Extract the [X, Y] coordinate from the center of the cell holding the provided text.  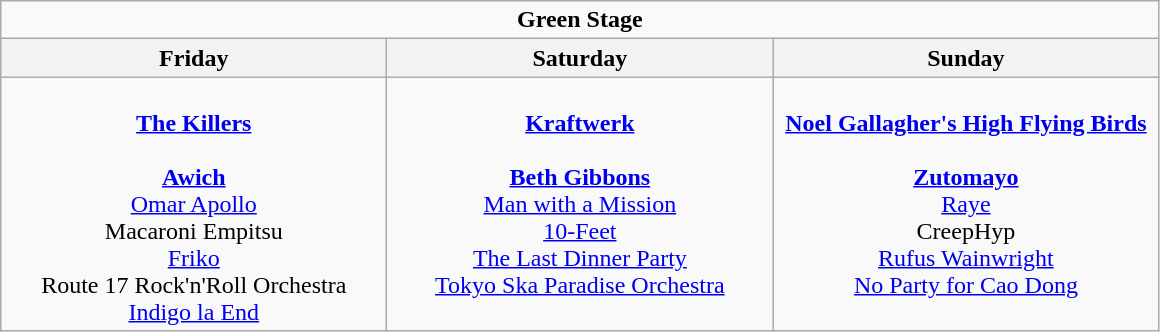
Kraftwerk Beth Gibbons Man with a Mission 10-Feet The Last Dinner Party Tokyo Ska Paradise Orchestra [580, 204]
Friday [194, 58]
The Killers Awich Omar Apollo Macaroni Empitsu Friko Route 17 Rock'n'Roll Orchestra Indigo la End [194, 204]
Noel Gallagher's High Flying Birds Zutomayo Raye CreepHyp Rufus Wainwright No Party for Cao Dong [966, 204]
Green Stage [580, 20]
Sunday [966, 58]
Saturday [580, 58]
